Provide the (x, y) coordinate of the cell's center where the given text is located.  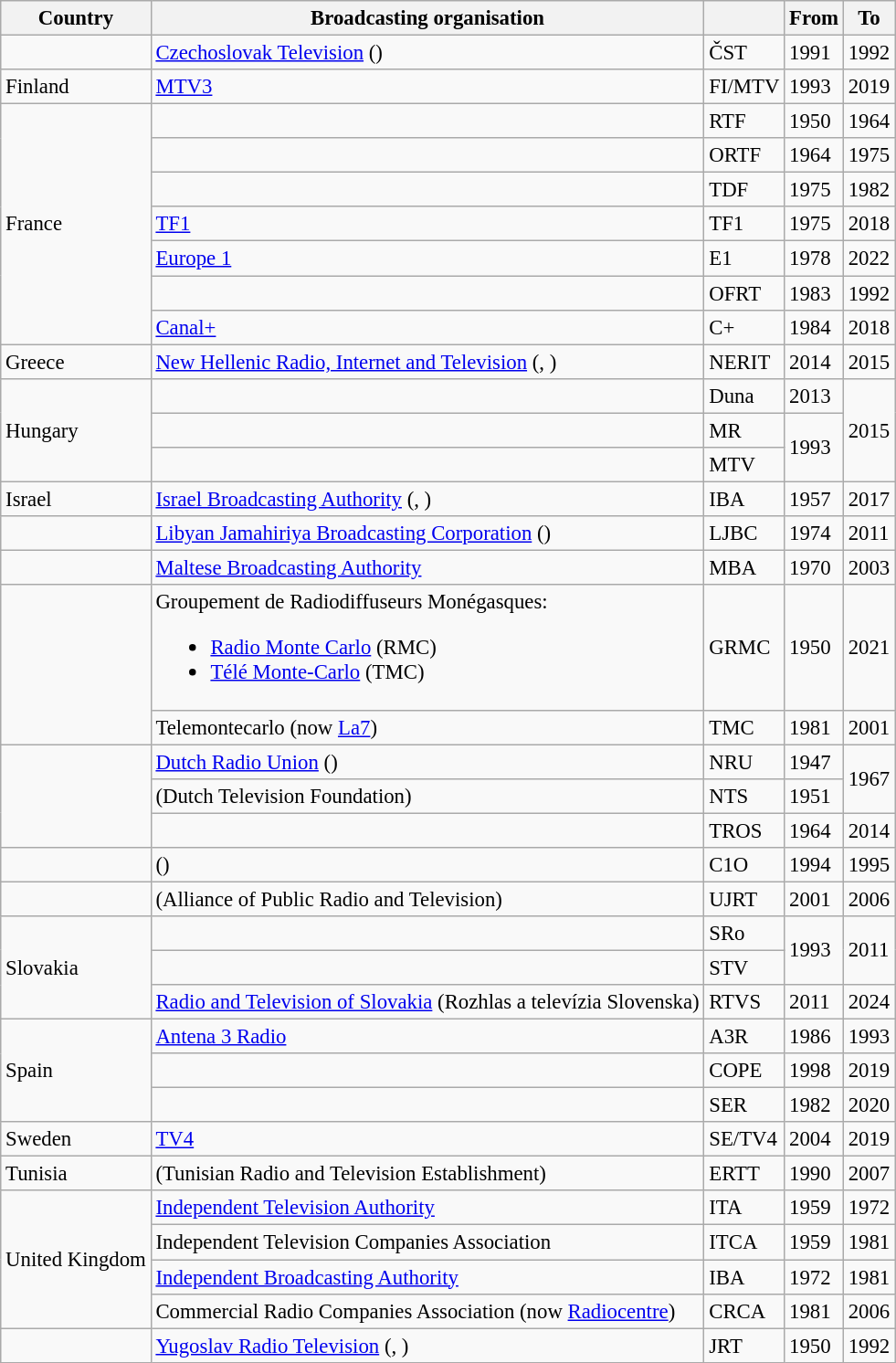
FI/MTV (744, 87)
Maltese Broadcasting Authority (427, 567)
LJBC (744, 534)
ORTF (744, 155)
A3R (744, 1037)
1947 (815, 762)
E1 (744, 259)
RTF (744, 122)
Broadcasting organisation (427, 18)
Sweden (76, 1139)
STV (744, 967)
1986 (815, 1037)
Dutch Radio Union () (427, 762)
2020 (869, 1105)
France (76, 225)
Groupement de Radiodiffuseurs Monégasques:Radio Monte Carlo (RMC)Télé Monte-Carlo (TMC) (427, 647)
(Alliance of Public Radio and Television) (427, 899)
Libyan Jamahiriya Broadcasting Corporation () (427, 534)
1978 (815, 259)
1991 (815, 53)
Yugoslav Radio Television (, ) (427, 1346)
UJRT (744, 899)
ERTT (744, 1174)
2004 (815, 1139)
1995 (869, 865)
NERIT (744, 362)
2024 (869, 1002)
Hungary (76, 429)
RTVS (744, 1002)
United Kingdom (76, 1260)
1957 (815, 499)
TDF (744, 190)
To (869, 18)
MTV3 (427, 87)
Finland (76, 87)
1967 (869, 778)
Israel Broadcasting Authority (, ) (427, 499)
2021 (869, 647)
Slovakia (76, 968)
2017 (869, 499)
ITCA (744, 1242)
ČST (744, 53)
New Hellenic Radio, Internet and Television (, ) (427, 362)
(Tunisian Radio and Television Establishment) (427, 1174)
MR (744, 430)
TV4 (427, 1139)
Antena 3 Radio (427, 1037)
Duna (744, 396)
NTS (744, 796)
C1O (744, 865)
1998 (815, 1071)
(Dutch Television Foundation) (427, 796)
1974 (815, 534)
Europe 1 (427, 259)
Independent Television Authority (427, 1209)
SRo (744, 934)
Canal+ (427, 327)
SER (744, 1105)
TROS (744, 830)
1990 (815, 1174)
Country (76, 18)
OFRT (744, 293)
2013 (815, 396)
1983 (815, 293)
MTV (744, 465)
Independent Broadcasting Authority (427, 1277)
Spain (76, 1071)
1951 (815, 796)
2003 (869, 567)
From (815, 18)
CRCA (744, 1311)
Israel (76, 499)
Telemontecarlo (now La7) (427, 727)
MBA (744, 567)
TMC (744, 727)
1970 (815, 567)
Czechoslovak Television () (427, 53)
Independent Television Companies Association (427, 1242)
Greece (76, 362)
Tunisia (76, 1174)
Radio and Television of Slovakia (Rozhlas a televízia Slovenska) (427, 1002)
COPE (744, 1071)
Commercial Radio Companies Association (now Radiocentre) (427, 1311)
1984 (815, 327)
2007 (869, 1174)
2022 (869, 259)
1994 (815, 865)
JRT (744, 1346)
GRMC (744, 647)
ITA (744, 1209)
SE/TV4 (744, 1139)
NRU (744, 762)
C+ (744, 327)
() (427, 865)
